From the cell containing the given text, extract its center point as [x, y] coordinate. 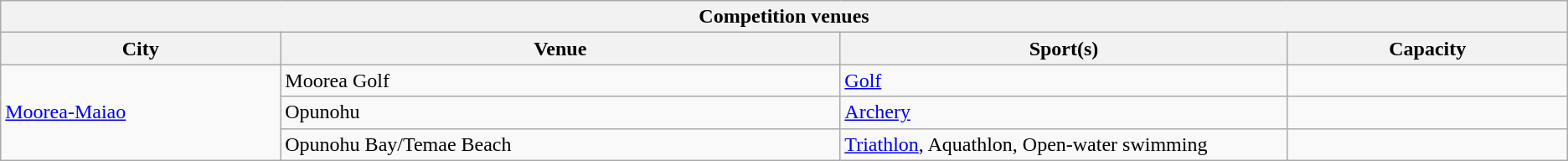
Capacity [1427, 49]
Competition venues [784, 17]
Opunohu Bay/Temae Beach [560, 144]
Opunohu [560, 112]
Archery [1064, 112]
Moorea-Maiao [141, 112]
Sport(s) [1064, 49]
Golf [1064, 80]
Venue [560, 49]
Moorea Golf [560, 80]
City [141, 49]
Triathlon, Aquathlon, Open-water swimming [1064, 144]
